Scan for the cell matching the given text and deliver its (X, Y) coordinate at center. 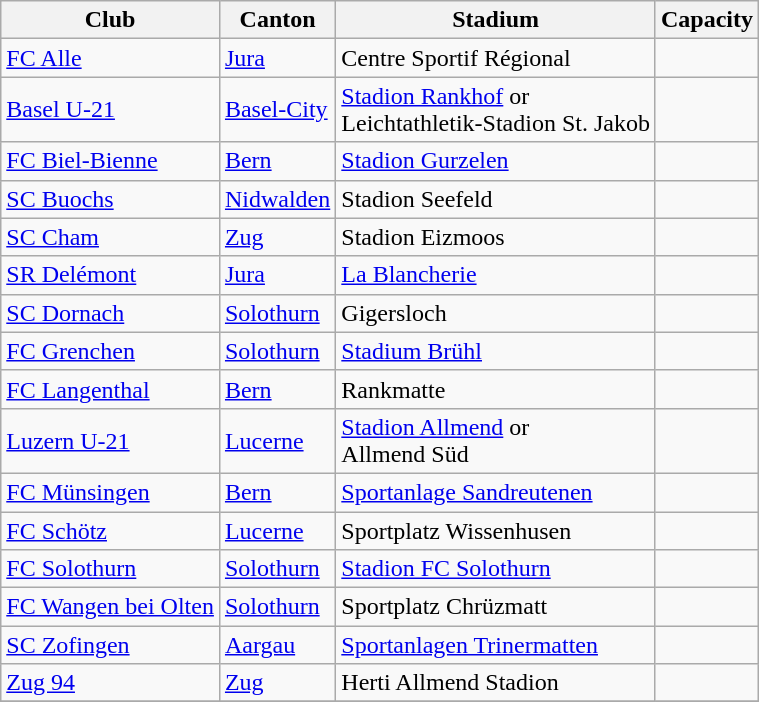
FC Münsingen (110, 492)
SC Buochs (110, 199)
Sportanlagen Trinermatten (496, 645)
Stadium Brühl (496, 351)
Stadion Seefeld (496, 199)
Club (110, 20)
Luzern U-21 (110, 440)
Stadium (496, 20)
FC Schötz (110, 531)
FC Grenchen (110, 351)
SC Cham (110, 237)
Zug 94 (110, 683)
Sportanlage Sandreutenen (496, 492)
Stadion Allmend orAllmend Süd (496, 440)
Stadion FC Solothurn (496, 569)
Nidwalden (277, 199)
FC Biel-Bienne (110, 161)
Herti Allmend Stadion (496, 683)
La Blancherie (496, 275)
Rankmatte (496, 389)
Gigersloch (496, 313)
Stadion Eizmoos (496, 237)
SR Delémont (110, 275)
Aargau (277, 645)
FC Alle (110, 58)
Capacity (706, 20)
FC Langenthal (110, 389)
SC Dornach (110, 313)
SC Zofingen (110, 645)
Stadion Gurzelen (496, 161)
FC Solothurn (110, 569)
Canton (277, 20)
Sportplatz Chrüzmatt (496, 607)
FC Wangen bei Olten (110, 607)
Stadion Rankhof orLeichtathletik-Stadion St. Jakob (496, 110)
Basel U-21 (110, 110)
Sportplatz Wissenhusen (496, 531)
Centre Sportif Régional (496, 58)
Basel-City (277, 110)
